Find where the given text appears and provide that cell's center as (x, y) coordinate. 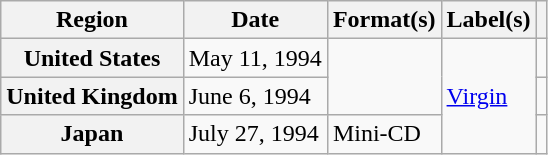
Mini-CD (384, 134)
July 27, 1994 (255, 134)
Date (255, 20)
United States (92, 58)
Label(s) (488, 20)
Virgin (488, 96)
Japan (92, 134)
June 6, 1994 (255, 96)
Format(s) (384, 20)
May 11, 1994 (255, 58)
United Kingdom (92, 96)
Region (92, 20)
